Output the (x, y) coordinate of the center of the cell containing the given text.  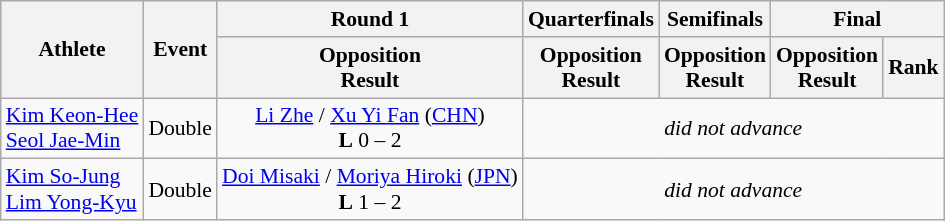
Semifinals (715, 19)
Event (180, 50)
Li Zhe / Xu Yi Fan (CHN)L 0 – 2 (370, 128)
Round 1 (370, 19)
Rank (914, 68)
Kim So-Jung Lim Yong-Kyu (72, 190)
Doi Misaki / Moriya Hiroki (JPN)L 1 – 2 (370, 190)
Final (858, 19)
Kim Keon-Hee Seol Jae-Min (72, 128)
Quarterfinals (591, 19)
Athlete (72, 50)
